Identify which cell holds the provided text, then report its (X, Y) central coordinate. 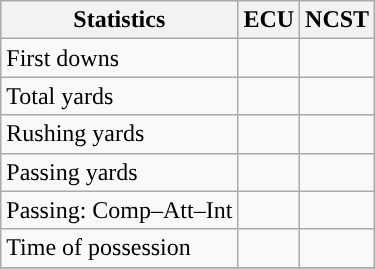
ECU (269, 20)
First downs (120, 58)
NCST (338, 20)
Statistics (120, 20)
Passing yards (120, 172)
Time of possession (120, 248)
Rushing yards (120, 134)
Passing: Comp–Att–Int (120, 210)
Total yards (120, 96)
